Return the [x, y] coordinate for the center point of the cell that contains the specified text.  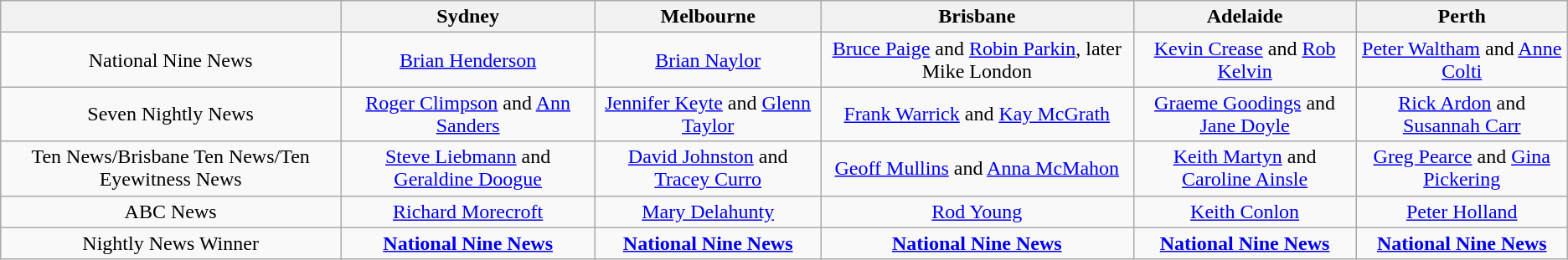
Graeme Goodings and Jane Doyle [1245, 114]
Frank Warrick and Kay McGrath [977, 114]
Brian Henderson [468, 60]
Keith Martyn and Caroline Ainsle [1245, 169]
Jennifer Keyte and Glenn Taylor [709, 114]
Steve Liebmann and Geraldine Doogue [468, 169]
Seven Nightly News [171, 114]
Peter Holland [1462, 212]
Sydney [468, 17]
Kevin Crease and Rob Kelvin [1245, 60]
Ten News/Brisbane Ten News/Ten Eyewitness News [171, 169]
Keith Conlon [1245, 212]
Greg Pearce and Gina Pickering [1462, 169]
Peter Waltham and Anne Colti [1462, 60]
Mary Delahunty [709, 212]
Bruce Paige and Robin Parkin, later Mike London [977, 60]
Nightly News Winner [171, 243]
Roger Climpson and Ann Sanders [468, 114]
David Johnston and Tracey Curro [709, 169]
Rick Ardon and Susannah Carr [1462, 114]
Melbourne [709, 17]
Brisbane [977, 17]
ABC News [171, 212]
Geoff Mullins and Anna McMahon [977, 169]
Brian Naylor [709, 60]
Rod Young [977, 212]
Richard Morecroft [468, 212]
Perth [1462, 17]
Adelaide [1245, 17]
